Output the [X, Y] coordinate of the center of the cell containing the given text.  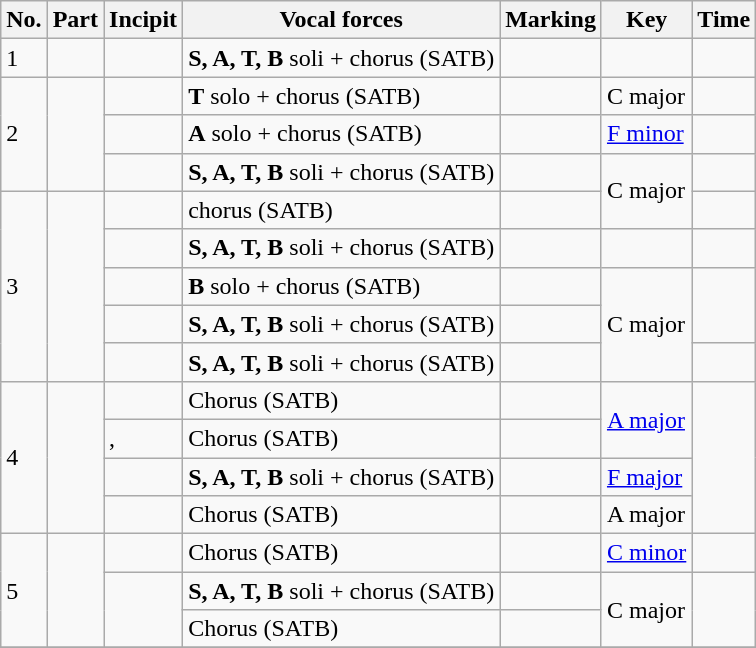
Part [75, 20]
1 [24, 58]
Incipit [144, 20]
chorus (SATB) [342, 210]
No. [24, 20]
Key [646, 20]
Vocal forces [342, 20]
C minor [646, 553]
Time [724, 20]
F minor [646, 134]
F major [646, 477]
5 [24, 591]
4 [24, 457]
Marking [551, 20]
B solo + chorus (SATB) [342, 286]
, [144, 438]
2 [24, 134]
A solo + chorus (SATB) [342, 134]
T solo + chorus (SATB) [342, 96]
3 [24, 286]
